Pinpoint the cell where the given text exists, returning its [X, Y] midpoint coordinate. 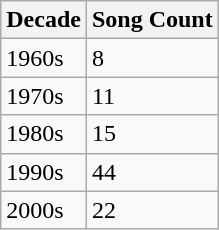
Song Count [152, 20]
1960s [44, 58]
2000s [44, 210]
1970s [44, 96]
15 [152, 134]
Decade [44, 20]
22 [152, 210]
1980s [44, 134]
11 [152, 96]
8 [152, 58]
44 [152, 172]
1990s [44, 172]
